Return [X, Y] of the center of cell containing provided text 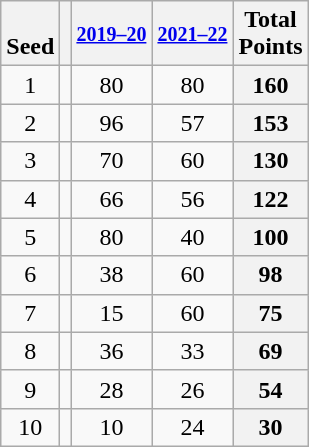
98 [270, 275]
96 [112, 123]
TotalPoints [270, 34]
2021–22 [192, 34]
2019–20 [112, 34]
15 [112, 313]
30 [270, 427]
2 [30, 123]
24 [192, 427]
3 [30, 161]
160 [270, 85]
122 [270, 199]
5 [30, 237]
54 [270, 389]
26 [192, 389]
57 [192, 123]
7 [30, 313]
6 [30, 275]
56 [192, 199]
33 [192, 351]
4 [30, 199]
70 [112, 161]
36 [112, 351]
130 [270, 161]
38 [112, 275]
8 [30, 351]
28 [112, 389]
40 [192, 237]
1 [30, 85]
153 [270, 123]
9 [30, 389]
100 [270, 237]
69 [270, 351]
66 [112, 199]
Seed [30, 34]
75 [270, 313]
